Determine the [x, y] coordinate at the center of the cell enclosing the given text.  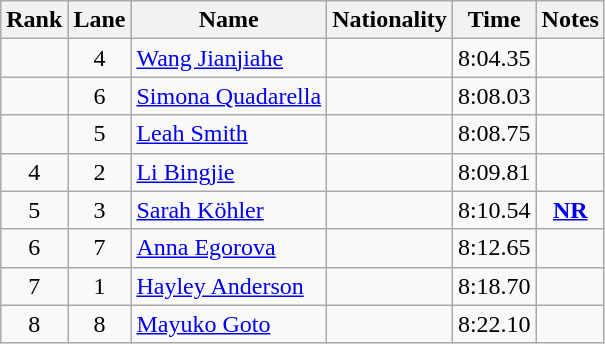
Nationality [390, 20]
8:22.10 [494, 324]
Lane [100, 20]
NR [570, 210]
Notes [570, 20]
Wang Jianjiahe [229, 58]
Li Bingjie [229, 172]
8:10.54 [494, 210]
Sarah Köhler [229, 210]
Anna Egorova [229, 248]
Time [494, 20]
8:04.35 [494, 58]
Hayley Anderson [229, 286]
3 [100, 210]
Name [229, 20]
Simona Quadarella [229, 96]
Mayuko Goto [229, 324]
Rank [34, 20]
Leah Smith [229, 134]
8:08.75 [494, 134]
1 [100, 286]
8:18.70 [494, 286]
2 [100, 172]
8:09.81 [494, 172]
8:12.65 [494, 248]
8:08.03 [494, 96]
